Locate the cell with the specified text and output its (x, y) center coordinate. 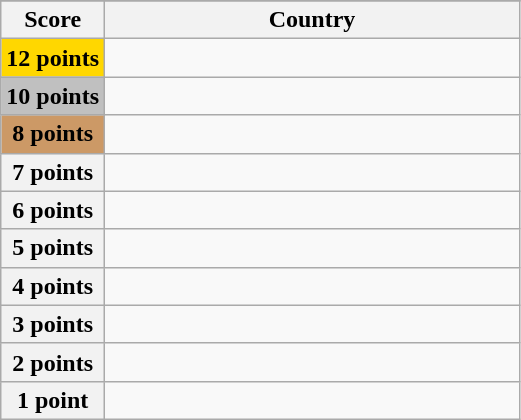
Score (53, 20)
10 points (53, 96)
4 points (53, 286)
5 points (53, 248)
1 point (53, 400)
7 points (53, 172)
6 points (53, 210)
Country (312, 20)
8 points (53, 134)
12 points (53, 58)
2 points (53, 362)
3 points (53, 324)
